For the text-containing cell, return its midpoint in (x, y) coordinate format. 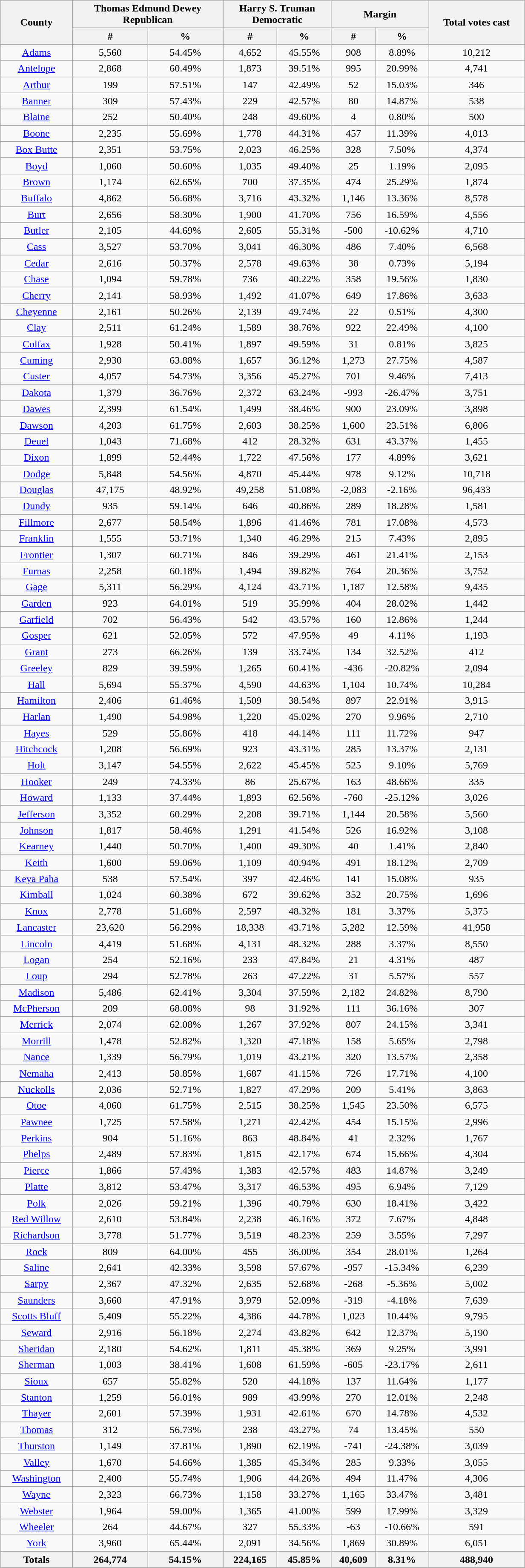
591 (477, 1527)
7.43% (402, 539)
56.68% (186, 198)
60.41% (304, 668)
2.32% (402, 1138)
2,840 (477, 846)
50.70% (186, 846)
58.54% (186, 522)
40 (353, 846)
Dodge (37, 474)
2,367 (110, 1284)
454 (353, 1122)
51.16% (186, 1138)
2,180 (110, 1349)
4,710 (477, 231)
9.10% (402, 765)
Logan (37, 960)
12.86% (402, 619)
53.71% (186, 539)
56.73% (186, 1430)
Harlan (37, 717)
Hall (37, 684)
2,597 (250, 911)
5,486 (110, 992)
38.76% (304, 328)
18.12% (402, 863)
Pawnee (37, 1122)
Hayes (37, 733)
41.46% (304, 522)
10.74% (402, 684)
Otoe (37, 1106)
-2.16% (402, 490)
900 (353, 409)
23.50% (402, 1106)
37.44% (186, 798)
Sheridan (37, 1349)
1,589 (250, 328)
39.29% (304, 555)
248 (250, 117)
-20.82% (402, 668)
7.67% (402, 1219)
2,895 (477, 539)
49,258 (250, 490)
520 (250, 1381)
2,868 (110, 69)
-5.36% (402, 1284)
Grant (37, 652)
52.05% (186, 636)
2,258 (110, 571)
1,608 (250, 1365)
1,158 (250, 1494)
17.86% (402, 295)
62.65% (186, 182)
3,991 (477, 1349)
1,455 (477, 441)
249 (110, 782)
1,931 (250, 1413)
542 (250, 619)
328 (353, 149)
307 (477, 1009)
27.75% (402, 360)
1,928 (110, 344)
54.15% (186, 1559)
12.01% (402, 1397)
978 (353, 474)
37.81% (186, 1446)
47.95% (304, 636)
74.33% (186, 782)
199 (110, 85)
-4.18% (402, 1300)
1,060 (110, 166)
Madison (37, 992)
54.73% (186, 376)
Totals (37, 1559)
702 (110, 619)
1,555 (110, 539)
2,141 (110, 295)
32.52% (402, 652)
42.17% (304, 1154)
3,621 (477, 457)
13.57% (402, 1057)
6,806 (477, 425)
Jefferson (37, 814)
1,024 (110, 895)
2,358 (477, 1057)
28.01% (402, 1251)
4,300 (477, 312)
995 (353, 69)
9,795 (477, 1316)
33.27% (304, 1494)
6,568 (477, 247)
Sioux (37, 1381)
25.67% (304, 782)
45.38% (304, 1349)
38.46% (304, 409)
807 (353, 1025)
1,657 (250, 360)
229 (250, 101)
16.92% (402, 830)
52.71% (186, 1089)
-500 (353, 231)
7,129 (477, 1187)
4,060 (110, 1106)
52.09% (304, 1300)
24.15% (402, 1025)
557 (477, 976)
9.96% (402, 717)
670 (353, 1413)
3,812 (110, 1187)
3,356 (250, 376)
3,422 (477, 1203)
2,400 (110, 1478)
2,616 (110, 263)
Pierce (37, 1170)
1,900 (250, 214)
39.71% (304, 814)
96,433 (477, 490)
Perkins (37, 1138)
36.00% (304, 1251)
Morrill (37, 1041)
2,611 (477, 1365)
Adams (37, 52)
55.22% (186, 1316)
1,267 (250, 1025)
13.45% (402, 1430)
57.67% (304, 1268)
2,023 (250, 149)
1,291 (250, 830)
1,874 (477, 182)
2,413 (110, 1073)
47.91% (186, 1300)
1,873 (250, 69)
37.35% (304, 182)
1,019 (250, 1057)
13.36% (402, 198)
1,811 (250, 1349)
-10.66% (402, 1527)
44.26% (304, 1478)
55.86% (186, 733)
39.51% (304, 69)
37.59% (304, 992)
49.63% (304, 263)
48.23% (304, 1235)
4,306 (477, 1478)
22.91% (402, 700)
Saline (37, 1268)
Merrick (37, 1025)
7,413 (477, 376)
Keya Paha (37, 879)
2,161 (110, 312)
6,239 (477, 1268)
-993 (353, 393)
756 (353, 214)
Margin (380, 14)
44.67% (186, 1527)
20.75% (402, 895)
474 (353, 182)
53.47% (186, 1187)
404 (353, 603)
Furnas (37, 571)
56.18% (186, 1333)
4.11% (402, 636)
12.58% (402, 587)
630 (353, 1203)
Cuming (37, 360)
2,601 (110, 1413)
863 (250, 1138)
41,958 (477, 927)
33.74% (304, 652)
1,144 (353, 814)
2,238 (250, 1219)
4,848 (477, 1219)
Greeley (37, 668)
646 (250, 506)
1,899 (110, 457)
495 (353, 1187)
9.33% (402, 1462)
48.66% (402, 782)
57.58% (186, 1122)
15.15% (402, 1122)
Loup (37, 976)
20.36% (402, 571)
1,396 (250, 1203)
1,043 (110, 441)
15.03% (402, 85)
Colfax (37, 344)
2,095 (477, 166)
1,964 (110, 1511)
60.71% (186, 555)
1,890 (250, 1446)
4.31% (402, 960)
2,709 (477, 863)
5,409 (110, 1316)
23.51% (402, 425)
2,153 (477, 555)
273 (110, 652)
2,605 (250, 231)
York (37, 1543)
43.32% (304, 198)
327 (250, 1527)
2,036 (110, 1089)
3,304 (250, 992)
3,026 (477, 798)
1,104 (353, 684)
Cedar (37, 263)
1,490 (110, 717)
4,532 (477, 1413)
Nance (37, 1057)
Polk (37, 1203)
2,372 (250, 393)
53.75% (186, 149)
Rock (37, 1251)
40.22% (304, 279)
2,515 (250, 1106)
2,182 (353, 992)
60.18% (186, 571)
Johnson (37, 830)
62.41% (186, 992)
46.25% (304, 149)
Phelps (37, 1154)
163 (353, 782)
2,094 (477, 668)
160 (353, 619)
5,694 (110, 684)
80 (353, 101)
15.08% (402, 879)
1,307 (110, 555)
64.01% (186, 603)
45.27% (304, 376)
18.28% (402, 506)
2,677 (110, 522)
25.29% (402, 182)
39.82% (304, 571)
2,798 (477, 1041)
Cherry (37, 295)
30.89% (402, 1543)
7.40% (402, 247)
11.64% (402, 1381)
2,656 (110, 214)
320 (353, 1057)
4.89% (402, 457)
Dixon (37, 457)
2,139 (250, 312)
Knox (37, 911)
43.57% (304, 619)
3,352 (110, 814)
-63 (353, 1527)
550 (477, 1430)
47.84% (304, 960)
1,149 (110, 1446)
41.70% (304, 214)
57.54% (186, 879)
2,489 (110, 1154)
44.69% (186, 231)
54.56% (186, 474)
-741 (353, 1446)
1,670 (110, 1462)
25 (353, 166)
1,725 (110, 1122)
5.65% (402, 1041)
McPherson (37, 1009)
20.99% (402, 69)
726 (353, 1073)
59.78% (186, 279)
-10.62% (402, 231)
1,265 (250, 668)
809 (110, 1251)
66.73% (186, 1494)
86 (250, 782)
4,131 (250, 943)
2,635 (250, 1284)
Blaine (37, 117)
45.85% (304, 1559)
264 (110, 1527)
Richardson (37, 1235)
259 (353, 1235)
9,435 (477, 587)
50.60% (186, 166)
5,375 (477, 911)
44.18% (304, 1381)
139 (250, 652)
1,492 (250, 295)
3,341 (477, 1025)
Nemaha (37, 1073)
2,578 (250, 263)
59.14% (186, 506)
41.00% (304, 1511)
53.70% (186, 247)
-24.38% (402, 1446)
39.62% (304, 895)
657 (110, 1381)
18,338 (250, 927)
42.49% (304, 85)
43.27% (304, 1430)
2,930 (110, 360)
Hamilton (37, 700)
38 (353, 263)
12.37% (402, 1333)
10.44% (402, 1316)
Holt (37, 765)
1,339 (110, 1057)
23.09% (402, 409)
1,177 (477, 1381)
177 (353, 457)
1,003 (110, 1365)
8,578 (477, 198)
52.68% (304, 1284)
4,013 (477, 133)
Dawes (37, 409)
397 (250, 879)
1,273 (353, 360)
674 (353, 1154)
45.44% (304, 474)
1,896 (250, 522)
County (37, 22)
43.37% (402, 441)
6.94% (402, 1187)
572 (250, 636)
4,862 (110, 198)
59.21% (186, 1203)
1,478 (110, 1041)
Franklin (37, 539)
829 (110, 668)
51.77% (186, 1235)
529 (110, 733)
61.54% (186, 409)
49.74% (304, 312)
3,329 (477, 1511)
Banner (37, 101)
1,379 (110, 393)
8,790 (477, 992)
764 (353, 571)
Thayer (37, 1413)
736 (250, 279)
56.01% (186, 1397)
487 (477, 960)
3,660 (110, 1300)
38.54% (304, 700)
3,041 (250, 247)
8.89% (402, 52)
22.49% (402, 328)
3,527 (110, 247)
58.85% (186, 1073)
47.22% (304, 976)
1,499 (250, 409)
3,863 (477, 1089)
40,609 (353, 1559)
-957 (353, 1268)
57.39% (186, 1413)
11.47% (402, 1478)
44.31% (304, 133)
63.88% (186, 360)
60.38% (186, 895)
5,282 (353, 927)
3,317 (250, 1187)
158 (353, 1041)
Valley (37, 1462)
5.57% (402, 976)
9.12% (402, 474)
55.31% (304, 231)
519 (250, 603)
39.59% (186, 668)
34.56% (304, 1543)
Fillmore (37, 522)
1,830 (477, 279)
2,996 (477, 1122)
4,556 (477, 214)
1,400 (250, 846)
3,108 (477, 830)
2,610 (110, 1219)
4,374 (477, 149)
0.51% (402, 312)
215 (353, 539)
Custer (37, 376)
Red Willow (37, 1219)
3,519 (250, 1235)
54.55% (186, 765)
461 (353, 555)
989 (250, 1397)
2,916 (110, 1333)
526 (353, 830)
46.29% (304, 539)
288 (353, 943)
Cass (37, 247)
1,094 (110, 279)
781 (353, 522)
46.53% (304, 1187)
Garfield (37, 619)
2,603 (250, 425)
47.56% (304, 457)
1,696 (477, 895)
10,718 (477, 474)
55.33% (304, 1527)
1,869 (353, 1543)
181 (353, 911)
147 (250, 85)
1,383 (250, 1170)
55.69% (186, 133)
1,174 (110, 182)
Frontier (37, 555)
Kearney (37, 846)
22 (353, 312)
2,778 (110, 911)
47.29% (304, 1089)
55.37% (186, 684)
8.31% (402, 1559)
3,147 (110, 765)
5.41% (402, 1089)
Webster (37, 1511)
59.06% (186, 863)
4,573 (477, 522)
66.26% (186, 652)
17.99% (402, 1511)
312 (110, 1430)
4,419 (110, 943)
1,165 (353, 1494)
335 (477, 782)
-23.17% (402, 1365)
4,124 (250, 587)
52.82% (186, 1041)
1,109 (250, 863)
1,220 (250, 717)
44.78% (304, 1316)
9.25% (402, 1349)
54.66% (186, 1462)
3,898 (477, 409)
Kimball (37, 895)
1,187 (353, 587)
48.84% (304, 1138)
41.15% (304, 1073)
922 (353, 328)
3,039 (477, 1446)
-25.12% (402, 798)
68.08% (186, 1009)
49.40% (304, 166)
-319 (353, 1300)
61.46% (186, 700)
Chase (37, 279)
16.59% (402, 214)
2,235 (110, 133)
35.99% (304, 603)
55.74% (186, 1478)
18.41% (402, 1203)
41 (353, 1138)
-760 (353, 798)
74 (353, 1430)
61.59% (304, 1365)
642 (353, 1333)
3,915 (477, 700)
4,870 (250, 474)
1,545 (353, 1106)
1,365 (250, 1511)
3,716 (250, 198)
3,598 (250, 1268)
33.47% (402, 1494)
Dakota (37, 393)
17.08% (402, 522)
Antelope (37, 69)
Platte (37, 1187)
50.41% (186, 344)
50.37% (186, 263)
Gage (37, 587)
1.19% (402, 166)
47.32% (186, 1284)
-15.34% (402, 1268)
19.56% (402, 279)
Clay (37, 328)
Butler (37, 231)
56.69% (186, 749)
0.73% (402, 263)
4 (353, 117)
631 (353, 441)
Garden (37, 603)
621 (110, 636)
1,146 (353, 198)
42.46% (304, 879)
9.46% (402, 376)
54.98% (186, 717)
Box Butte (37, 149)
24.82% (402, 992)
13.37% (402, 749)
525 (353, 765)
1.41% (402, 846)
47,175 (110, 490)
224,165 (250, 1559)
Brown (37, 182)
10,284 (477, 684)
0.81% (402, 344)
Gosper (37, 636)
2,710 (477, 717)
2,511 (110, 328)
Wheeler (37, 1527)
57.51% (186, 85)
49.59% (304, 344)
649 (353, 295)
5,848 (110, 474)
28.02% (402, 603)
0.80% (402, 117)
Burt (37, 214)
49.30% (304, 846)
14.78% (402, 1413)
904 (110, 1138)
62.19% (304, 1446)
2,131 (477, 749)
Howard (37, 798)
47.18% (304, 1041)
1,442 (477, 603)
358 (353, 279)
12.59% (402, 927)
1,259 (110, 1397)
40.79% (304, 1203)
4,304 (477, 1154)
11.72% (402, 733)
56.79% (186, 1057)
3,979 (250, 1300)
2,091 (250, 1543)
43.21% (304, 1057)
1,340 (250, 539)
369 (353, 1349)
46.16% (304, 1219)
Washington (37, 1478)
4,652 (250, 52)
4,587 (477, 360)
21 (353, 960)
50.40% (186, 117)
48.92% (186, 490)
10,212 (477, 52)
45.02% (304, 717)
54.62% (186, 1349)
700 (250, 182)
1,767 (477, 1138)
49.60% (304, 117)
1,722 (250, 457)
40.86% (304, 506)
4,057 (110, 376)
3,249 (477, 1170)
8,550 (477, 943)
38.41% (186, 1365)
483 (353, 1170)
57.83% (186, 1154)
2,074 (110, 1025)
Thomas (37, 1430)
352 (353, 895)
52 (353, 85)
6,051 (477, 1543)
908 (353, 52)
11.39% (402, 133)
2,641 (110, 1268)
45.45% (304, 765)
43.82% (304, 1333)
354 (353, 1251)
1,440 (110, 846)
1,244 (477, 619)
31.92% (304, 1009)
289 (353, 506)
Nuckolls (37, 1089)
1,778 (250, 133)
52.78% (186, 976)
1,509 (250, 700)
233 (250, 960)
45.34% (304, 1462)
134 (353, 652)
Deuel (37, 441)
254 (110, 960)
-26.47% (402, 393)
55.82% (186, 1381)
5,194 (477, 263)
Thurston (37, 1446)
141 (353, 879)
137 (353, 1381)
5,190 (477, 1333)
4,741 (477, 69)
491 (353, 863)
252 (110, 117)
-605 (353, 1365)
-2,083 (353, 490)
44.63% (304, 684)
43.31% (304, 749)
Sarpy (37, 1284)
71.68% (186, 441)
49 (353, 636)
294 (110, 976)
52.16% (186, 960)
7.50% (402, 149)
1,687 (250, 1073)
53.84% (186, 1219)
455 (250, 1251)
846 (250, 555)
264,774 (110, 1559)
42.33% (186, 1268)
52.44% (186, 457)
65.44% (186, 1543)
263 (250, 976)
Saunders (37, 1300)
64.00% (186, 1251)
Douglas (37, 490)
46.30% (304, 247)
62.56% (304, 798)
672 (250, 895)
2,323 (110, 1494)
42.42% (304, 1122)
51.08% (304, 490)
3,481 (477, 1494)
346 (477, 85)
500 (477, 117)
1,827 (250, 1089)
1,264 (477, 1251)
61.24% (186, 328)
60.49% (186, 69)
40.94% (304, 863)
238 (250, 1430)
309 (110, 101)
20.58% (402, 814)
1,494 (250, 571)
59.00% (186, 1511)
Cheyenne (37, 312)
3,778 (110, 1235)
17.71% (402, 1073)
Dawson (37, 425)
Total votes cast (477, 22)
Buffalo (37, 198)
4,386 (250, 1316)
599 (353, 1511)
372 (353, 1219)
Keith (37, 863)
Thomas Edmund DeweyRepublican (147, 14)
897 (353, 700)
Stanton (37, 1397)
1,385 (250, 1462)
Wayne (37, 1494)
1,906 (250, 1478)
-268 (353, 1284)
3,055 (477, 1462)
60.29% (186, 814)
Dundy (37, 506)
Sherman (37, 1365)
2,208 (250, 814)
-436 (353, 668)
3,633 (477, 295)
2,351 (110, 149)
3,752 (477, 571)
488,940 (477, 1559)
2,622 (250, 765)
Hooker (37, 782)
3,825 (477, 344)
1,897 (250, 344)
457 (353, 133)
4,590 (250, 684)
58.46% (186, 830)
23,620 (110, 927)
7,639 (477, 1300)
44.14% (304, 733)
701 (353, 376)
36.16% (402, 1009)
42.61% (304, 1413)
Seward (37, 1333)
41.07% (304, 295)
1,581 (477, 506)
56.43% (186, 619)
7,297 (477, 1235)
6,575 (477, 1106)
2,105 (110, 231)
494 (353, 1478)
3,960 (110, 1543)
5,002 (477, 1284)
947 (477, 733)
58.30% (186, 214)
2,399 (110, 409)
28.32% (304, 441)
1,817 (110, 830)
1,208 (110, 749)
2,026 (110, 1203)
Lancaster (37, 927)
1,035 (250, 166)
2,406 (110, 700)
418 (250, 733)
41.54% (304, 830)
2,274 (250, 1333)
1,133 (110, 798)
37.92% (304, 1025)
2,248 (477, 1397)
15.66% (402, 1154)
486 (353, 247)
98 (250, 1009)
4,203 (110, 425)
62.08% (186, 1025)
5,769 (477, 765)
Hitchcock (37, 749)
54.45% (186, 52)
36.76% (186, 393)
1,815 (250, 1154)
1,023 (353, 1316)
1,271 (250, 1122)
36.12% (304, 360)
1,320 (250, 1041)
63.24% (304, 393)
50.26% (186, 312)
Lincoln (37, 943)
Arthur (37, 85)
Harry S. TrumanDemocratic (277, 14)
43.99% (304, 1397)
Boone (37, 133)
45.55% (304, 52)
3,751 (477, 393)
58.93% (186, 295)
21.41% (402, 555)
3.55% (402, 1235)
1,193 (477, 636)
1,893 (250, 798)
Boyd (37, 166)
5,311 (110, 587)
Scotts Bluff (37, 1316)
1,866 (110, 1170)
